Identify which cell holds the provided text, then report its [X, Y] central coordinate. 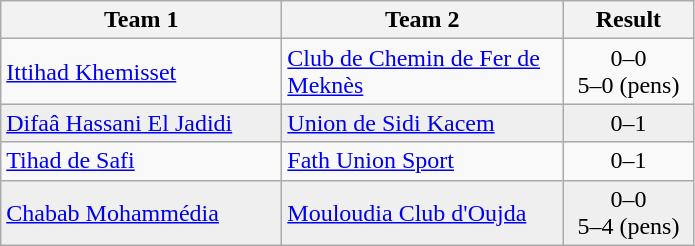
Chabab Mohammédia [142, 212]
Result [628, 20]
Tihad de Safi [142, 161]
Club de Chemin de Fer de Meknès [422, 72]
0–05–0 (pens) [628, 72]
Mouloudia Club d'Oujda [422, 212]
Team 1 [142, 20]
Fath Union Sport [422, 161]
Union de Sidi Kacem [422, 123]
Ittihad Khemisset [142, 72]
0–05–4 (pens) [628, 212]
Team 2 [422, 20]
Difaâ Hassani El Jadidi [142, 123]
